Search for the cell housing the specified text and yield its [X, Y] center coordinate. 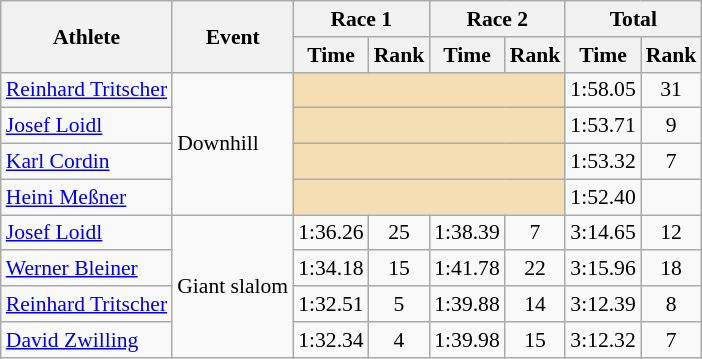
1:32.34 [330, 340]
David Zwilling [86, 340]
1:53.71 [602, 126]
1:38.39 [466, 233]
31 [672, 90]
Heini Meßner [86, 197]
3:12.39 [602, 304]
Karl Cordin [86, 162]
5 [400, 304]
1:41.78 [466, 269]
1:36.26 [330, 233]
18 [672, 269]
Race 1 [361, 19]
3:14.65 [602, 233]
14 [536, 304]
1:34.18 [330, 269]
Athlete [86, 36]
Downhill [232, 143]
3:15.96 [602, 269]
Event [232, 36]
8 [672, 304]
1:39.88 [466, 304]
1:52.40 [602, 197]
9 [672, 126]
1:58.05 [602, 90]
22 [536, 269]
Giant slalom [232, 286]
1:32.51 [330, 304]
Total [633, 19]
3:12.32 [602, 340]
1:53.32 [602, 162]
12 [672, 233]
Werner Bleiner [86, 269]
25 [400, 233]
4 [400, 340]
1:39.98 [466, 340]
Race 2 [497, 19]
